Output the [X, Y] coordinate of the center of the cell containing the given text.  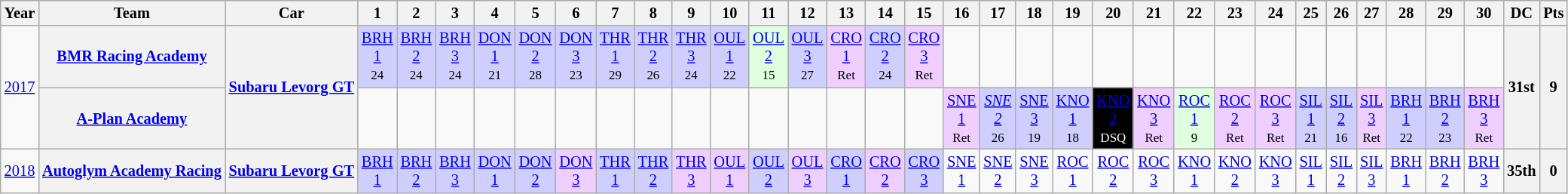
SNE3 [1034, 171]
3 [455, 13]
ROC2 [1113, 171]
CRO1Ret [846, 57]
ROC2Ret [1235, 119]
THR2 [653, 171]
DON323 [576, 57]
BRH324 [455, 57]
6 [576, 13]
29 [1445, 13]
OUL3 [808, 171]
7 [615, 13]
SNE319 [1034, 119]
BRH224 [417, 57]
DC [1521, 13]
Team [132, 13]
ROC1 [1073, 171]
5 [536, 13]
1 [377, 13]
18 [1034, 13]
10 [730, 13]
2017 [20, 88]
SIL1 [1311, 171]
Autoglym Academy Racing [132, 171]
11 [769, 13]
SIL3Ret [1371, 119]
17 [998, 13]
2 [417, 13]
OUL215 [769, 57]
ROC3 [1154, 171]
31st [1521, 88]
Car [292, 13]
DON3 [576, 171]
CRO3Ret [924, 57]
ROC19 [1194, 119]
THR1 [615, 171]
THR324 [691, 57]
A-Plan Academy [132, 119]
DON2 [536, 171]
30 [1484, 13]
35th [1521, 171]
CRO224 [885, 57]
CRO3 [924, 171]
SIL2 [1341, 171]
SNE1Ret [961, 119]
CRO2 [885, 171]
23 [1235, 13]
SNE1 [961, 171]
0 [1554, 171]
8 [653, 13]
SNE226 [998, 119]
14 [885, 13]
22 [1194, 13]
DON1 [495, 171]
SNE2 [998, 171]
Year [20, 13]
KNO2DSQ [1113, 119]
ROC3Ret [1276, 119]
THR129 [615, 57]
DON228 [536, 57]
OUL327 [808, 57]
16 [961, 13]
27 [1371, 13]
BRH124 [377, 57]
26 [1341, 13]
21 [1154, 13]
SIL121 [1311, 119]
THR226 [653, 57]
4 [495, 13]
2018 [20, 171]
BMR Racing Academy [132, 57]
OUL1 [730, 171]
BRH122 [1406, 119]
KNO118 [1073, 119]
BRH223 [1445, 119]
24 [1276, 13]
13 [846, 13]
15 [924, 13]
BRH3Ret [1484, 119]
THR3 [691, 171]
KNO1 [1194, 171]
19 [1073, 13]
25 [1311, 13]
28 [1406, 13]
Pts [1554, 13]
DON121 [495, 57]
CRO1 [846, 171]
20 [1113, 13]
OUL122 [730, 57]
12 [808, 13]
KNO2 [1235, 171]
KNO3Ret [1154, 119]
SIL3 [1371, 171]
SIL216 [1341, 119]
KNO3 [1276, 171]
OUL2 [769, 171]
